Return [x, y] of the center of cell containing provided text 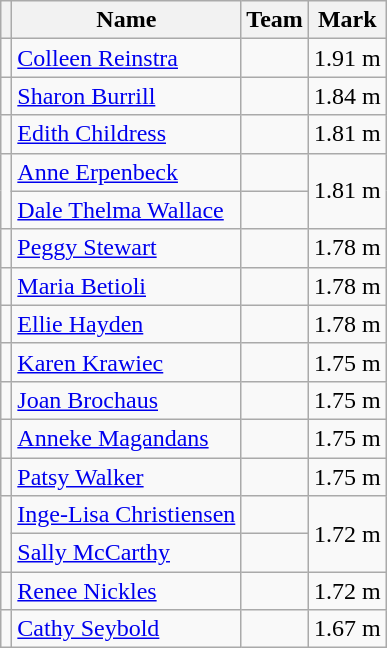
1.84 m [347, 96]
Maria Betioli [126, 286]
Peggy Stewart [126, 248]
Team [275, 20]
Joan Brochaus [126, 400]
Cathy Seybold [126, 629]
1.91 m [347, 58]
Anne Erpenbeck [126, 172]
Name [126, 20]
Inge-Lisa Christiensen [126, 515]
Patsy Walker [126, 477]
Mark [347, 20]
Ellie Hayden [126, 324]
Edith Childress [126, 134]
Colleen Reinstra [126, 58]
Sharon Burrill [126, 96]
Karen Krawiec [126, 362]
Anneke Magandans [126, 438]
1.67 m [347, 629]
Dale Thelma Wallace [126, 210]
Renee Nickles [126, 591]
Sally McCarthy [126, 553]
